Find where the given text appears and provide that cell's center as [x, y] coordinate. 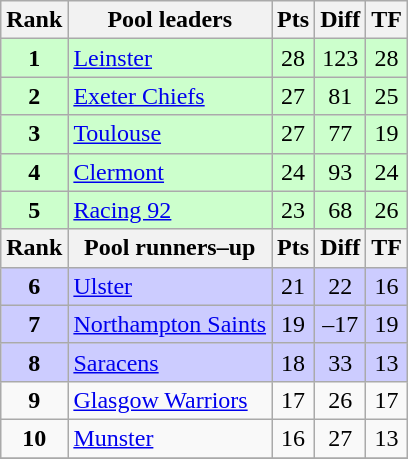
Pool leaders [170, 20]
21 [294, 286]
Ulster [170, 286]
123 [340, 58]
Pool runners–up [170, 248]
22 [340, 286]
Clermont [170, 172]
8 [34, 362]
68 [340, 210]
33 [340, 362]
–17 [340, 324]
Saracens [170, 362]
1 [34, 58]
18 [294, 362]
Toulouse [170, 134]
77 [340, 134]
Northampton Saints [170, 324]
2 [34, 96]
Munster [170, 438]
4 [34, 172]
Exeter Chiefs [170, 96]
23 [294, 210]
Leinster [170, 58]
3 [34, 134]
5 [34, 210]
9 [34, 400]
10 [34, 438]
Racing 92 [170, 210]
7 [34, 324]
81 [340, 96]
93 [340, 172]
25 [387, 96]
Glasgow Warriors [170, 400]
6 [34, 286]
